Identify which cell holds the provided text, then report its [X, Y] central coordinate. 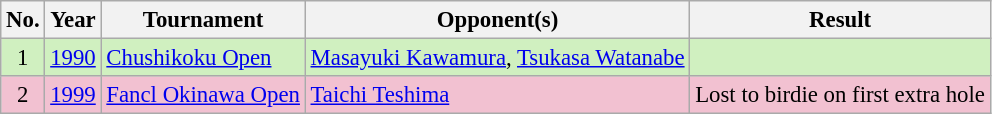
1 [23, 58]
No. [23, 20]
Masayuki Kawamura, Tsukasa Watanabe [498, 58]
Result [840, 20]
2 [23, 95]
Fancl Okinawa Open [203, 95]
Taichi Teshima [498, 95]
Lost to birdie on first extra hole [840, 95]
1999 [73, 95]
Chushikoku Open [203, 58]
Year [73, 20]
Opponent(s) [498, 20]
1990 [73, 58]
Tournament [203, 20]
